Find where the given text appears and provide that cell's center as [X, Y] coordinate. 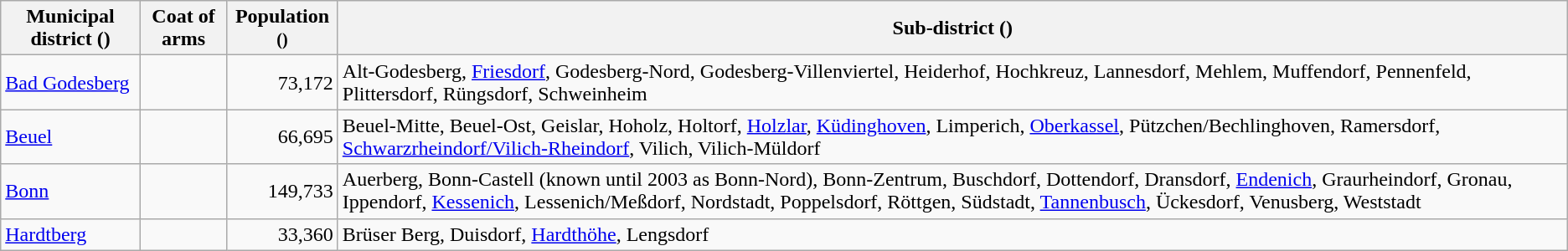
Municipal district () [70, 28]
Sub-district () [952, 28]
Population () [283, 28]
149,733 [283, 191]
Hardtberg [70, 234]
33,360 [283, 234]
66,695 [283, 137]
Bonn [70, 191]
Coat of arms [183, 28]
Bad Godesberg [70, 82]
73,172 [283, 82]
Beuel [70, 137]
Brüser Berg, Duisdorf, Hardthöhe, Lengsdorf [952, 234]
